Identify which cell holds the provided text, then report its [x, y] central coordinate. 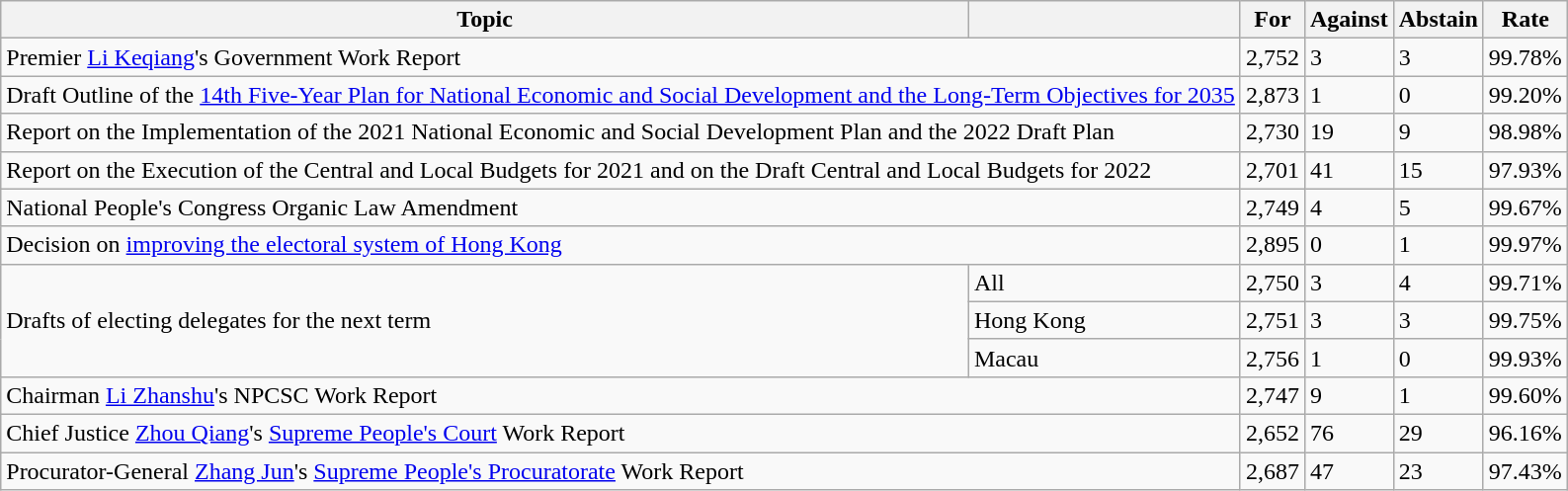
97.43% [1526, 471]
Draft Outline of the 14th Five-Year Plan for National Economic and Social Development and the Long-Term Objectives for 2035 [620, 95]
2,752 [1273, 57]
Macau [1105, 358]
99.75% [1526, 320]
99.20% [1526, 95]
Decision on improving the electoral system of Hong Kong [620, 245]
Hong Kong [1105, 320]
2,749 [1273, 207]
99.71% [1526, 283]
29 [1439, 433]
97.93% [1526, 170]
National People's Congress Organic Law Amendment [620, 207]
98.98% [1526, 132]
Report on the Implementation of the 2021 National Economic and Social Development Plan and the 2022 Draft Plan [620, 132]
23 [1439, 471]
2,756 [1273, 358]
Chairman Li Zhanshu's NPCSC Work Report [620, 395]
For [1273, 20]
2,751 [1273, 320]
2,873 [1273, 95]
Drafts of electing delegates for the next term [485, 320]
Premier Li Keqiang's Government Work Report [620, 57]
76 [1349, 433]
2,701 [1273, 170]
47 [1349, 471]
All [1105, 283]
Abstain [1439, 20]
99.60% [1526, 395]
99.97% [1526, 245]
Report on the Execution of the Central and Local Budgets for 2021 and on the Draft Central and Local Budgets for 2022 [620, 170]
Procurator-General Zhang Jun's Supreme People's Procuratorate Work Report [620, 471]
2,652 [1273, 433]
Topic [485, 20]
99.78% [1526, 57]
Against [1349, 20]
2,895 [1273, 245]
5 [1439, 207]
2,750 [1273, 283]
2,730 [1273, 132]
15 [1439, 170]
19 [1349, 132]
2,747 [1273, 395]
2,687 [1273, 471]
41 [1349, 170]
96.16% [1526, 433]
99.67% [1526, 207]
Chief Justice Zhou Qiang's Supreme People's Court Work Report [620, 433]
Rate [1526, 20]
99.93% [1526, 358]
